Identify which cell holds the provided text, then report its (x, y) central coordinate. 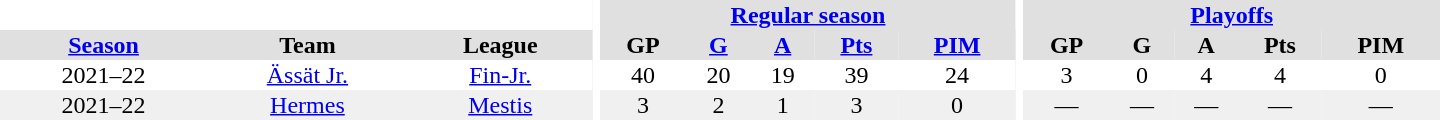
20 (718, 75)
39 (856, 75)
Playoffs (1232, 15)
Season (104, 45)
40 (643, 75)
Mestis (500, 105)
1 (783, 105)
19 (783, 75)
Hermes (308, 105)
24 (957, 75)
Regular season (808, 15)
Team (308, 45)
Fin-Jr. (500, 75)
2 (718, 105)
League (500, 45)
Ässät Jr. (308, 75)
